Capture the cell that displays the provided text and extract its (x, y) central coordinate. 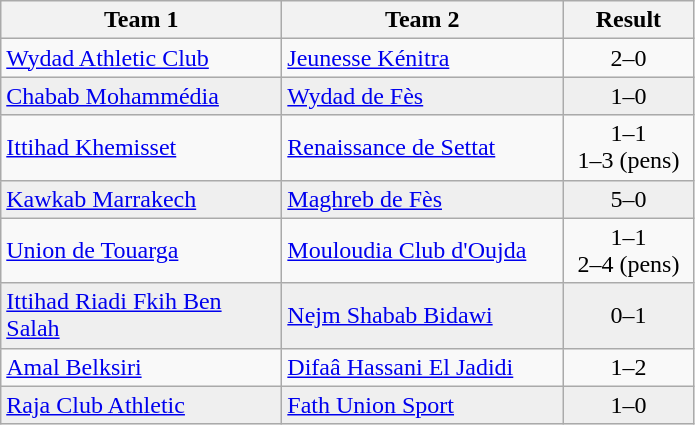
Raja Club Athletic (142, 405)
Renaissance de Settat (422, 148)
Kawkab Marrakech (142, 199)
Amal Belksiri (142, 367)
Result (628, 20)
1–2 (628, 367)
Chabab Mohammédia (142, 96)
Jeunesse Kénitra (422, 58)
Ittihad Riadi Fkih Ben Salah (142, 316)
1–12–4 (pens) (628, 250)
Wydad de Fès (422, 96)
Wydad Athletic Club (142, 58)
0–1 (628, 316)
Nejm Shabab Bidawi (422, 316)
Team 2 (422, 20)
5–0 (628, 199)
Maghreb de Fès (422, 199)
Difaâ Hassani El Jadidi (422, 367)
2–0 (628, 58)
1–11–3 (pens) (628, 148)
Mouloudia Club d'Oujda (422, 250)
Team 1 (142, 20)
Ittihad Khemisset (142, 148)
Union de Touarga (142, 250)
Fath Union Sport (422, 405)
